Identify which cell holds the provided text, then report its (x, y) central coordinate. 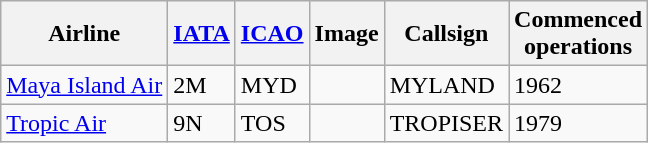
1979 (578, 123)
Tropic Air (84, 123)
MYLAND (446, 85)
Callsign (446, 34)
Airline (84, 34)
2M (202, 85)
9N (202, 123)
TROPISER (446, 123)
Maya Island Air (84, 85)
TOS (272, 123)
IATA (202, 34)
Commencedoperations (578, 34)
Image (346, 34)
MYD (272, 85)
1962 (578, 85)
ICAO (272, 34)
